Find where the given text appears and provide that cell's center as [x, y] coordinate. 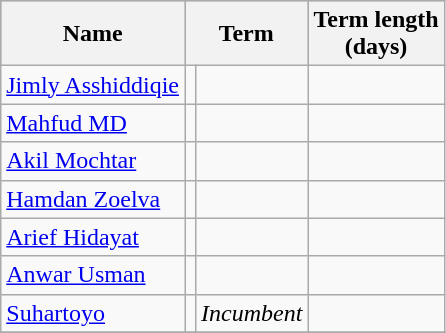
Hamdan Zoelva [93, 199]
Mahfud MD [93, 123]
Term length (days) [376, 34]
Arief Hidayat [93, 237]
Suhartoyo [93, 313]
Jimly Asshiddiqie [93, 85]
Term [246, 34]
Name [93, 34]
Anwar Usman [93, 275]
Akil Mochtar [93, 161]
Incumbent [252, 313]
